Locate the cell with the specified text and output its (x, y) center coordinate. 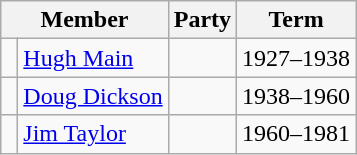
Hugh Main (93, 58)
Term (296, 20)
1927–1938 (296, 58)
1960–1981 (296, 134)
Jim Taylor (93, 134)
1938–1960 (296, 96)
Doug Dickson (93, 96)
Party (202, 20)
Member (84, 20)
